Scan for the cell matching the given text and deliver its (X, Y) coordinate at center. 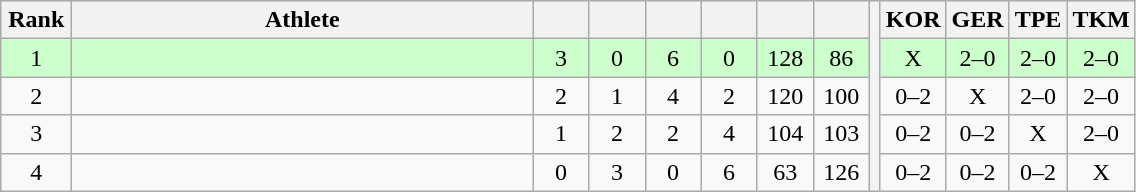
KOR (913, 20)
TKM (1101, 20)
Athlete (302, 20)
86 (841, 58)
103 (841, 134)
TPE (1038, 20)
128 (785, 58)
GER (978, 20)
126 (841, 172)
100 (841, 96)
63 (785, 172)
104 (785, 134)
120 (785, 96)
Rank (36, 20)
